Determine the [x, y] coordinate at the center of the cell enclosing the given text.  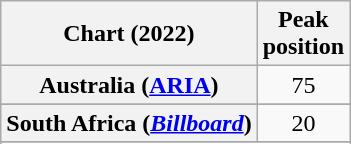
75 [303, 85]
Peakposition [303, 34]
Australia (ARIA) [129, 85]
20 [303, 123]
Chart (2022) [129, 34]
South Africa (Billboard) [129, 123]
